Return [X, Y] of the center of cell containing provided text 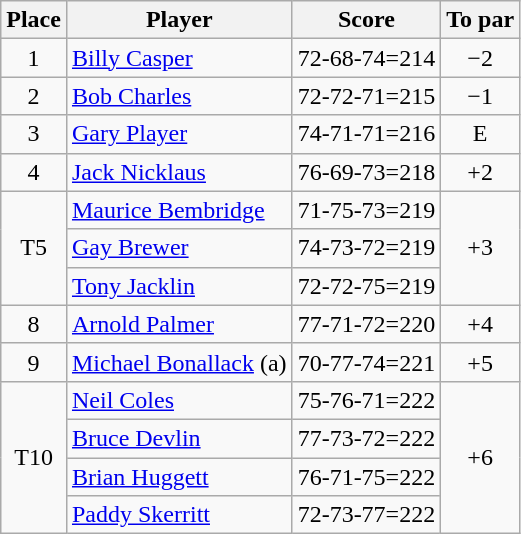
−2 [480, 58]
Billy Casper [179, 58]
Neil Coles [179, 400]
72-72-75=219 [366, 286]
Paddy Skerritt [179, 515]
+6 [480, 457]
Gary Player [179, 134]
Arnold Palmer [179, 324]
74-71-71=216 [366, 134]
+2 [480, 172]
Player [179, 20]
76-69-73=218 [366, 172]
Gay Brewer [179, 248]
To par [480, 20]
70-77-74=221 [366, 362]
Brian Huggett [179, 477]
9 [34, 362]
Bob Charles [179, 96]
71-75-73=219 [366, 210]
−1 [480, 96]
72-72-71=215 [366, 96]
75-76-71=222 [366, 400]
+4 [480, 324]
Score [366, 20]
4 [34, 172]
T5 [34, 248]
Michael Bonallack (a) [179, 362]
+3 [480, 248]
1 [34, 58]
E [480, 134]
72-73-77=222 [366, 515]
Tony Jacklin [179, 286]
3 [34, 134]
74-73-72=219 [366, 248]
8 [34, 324]
Place [34, 20]
+5 [480, 362]
Bruce Devlin [179, 438]
2 [34, 96]
77-73-72=222 [366, 438]
Maurice Bembridge [179, 210]
76-71-75=222 [366, 477]
Jack Nicklaus [179, 172]
77-71-72=220 [366, 324]
T10 [34, 457]
72-68-74=214 [366, 58]
